Output the [X, Y] coordinate of the center of the cell containing the given text.  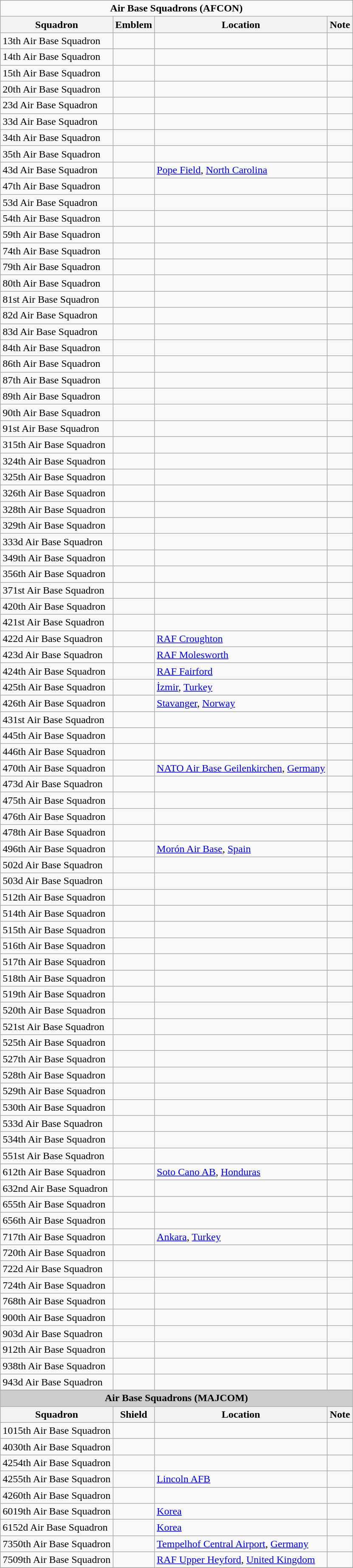
6019th Air Base Squadron [57, 1512]
328th Air Base Squadron [57, 510]
4255th Air Base Squadron [57, 1479]
325th Air Base Squadron [57, 477]
RAF Croughton [241, 639]
59th Air Base Squadron [57, 235]
356th Air Base Squadron [57, 574]
525th Air Base Squadron [57, 1043]
84th Air Base Squadron [57, 348]
RAF Molesworth [241, 655]
7350th Air Base Squadron [57, 1544]
4254th Air Base Squadron [57, 1463]
RAF Upper Heyford, United Kingdom [241, 1560]
43d Air Base Squadron [57, 170]
473d Air Base Squadron [57, 784]
4260th Air Base Squadron [57, 1495]
34th Air Base Squadron [57, 138]
81st Air Base Squadron [57, 299]
90th Air Base Squadron [57, 412]
Emblem [134, 25]
Pope Field, North Carolina [241, 170]
632nd Air Base Squadron [57, 1188]
74th Air Base Squadron [57, 251]
Lincoln AFB [241, 1479]
420th Air Base Squadron [57, 606]
6152d Air Base Squadron [57, 1528]
943d Air Base Squadron [57, 1382]
912th Air Base Squadron [57, 1350]
768th Air Base Squadron [57, 1301]
530th Air Base Squadron [57, 1107]
502d Air Base Squadron [57, 865]
Tempelhof Central Airport, Germany [241, 1544]
Air Base Squadrons (AFCON) [177, 8]
445th Air Base Squadron [57, 736]
717th Air Base Squadron [57, 1237]
1015th Air Base Squadron [57, 1430]
349th Air Base Squadron [57, 558]
371st Air Base Squadron [57, 590]
517th Air Base Squadron [57, 962]
Shield [134, 1414]
333d Air Base Squadron [57, 542]
534th Air Base Squadron [57, 1140]
Morón Air Base, Spain [241, 849]
14th Air Base Squadron [57, 57]
475th Air Base Squadron [57, 800]
15th Air Base Squadron [57, 73]
724th Air Base Squadron [57, 1285]
431st Air Base Squadron [57, 720]
900th Air Base Squadron [57, 1317]
533d Air Base Squadron [57, 1123]
Air Base Squadrons (MAJCOM) [177, 1398]
Ankara, Turkey [241, 1237]
35th Air Base Squadron [57, 154]
53d Air Base Squadron [57, 203]
551st Air Base Squadron [57, 1156]
476th Air Base Squadron [57, 816]
521st Air Base Squadron [57, 1027]
520th Air Base Squadron [57, 1011]
NATO Air Base Geilenkirchen, Germany [241, 768]
İzmir, Turkey [241, 687]
79th Air Base Squadron [57, 267]
612th Air Base Squadron [57, 1172]
655th Air Base Squadron [57, 1204]
82d Air Base Squadron [57, 315]
503d Air Base Squadron [57, 881]
518th Air Base Squadron [57, 978]
87th Air Base Squadron [57, 380]
425th Air Base Squadron [57, 687]
446th Air Base Squadron [57, 752]
86th Air Base Squadron [57, 364]
527th Air Base Squadron [57, 1059]
478th Air Base Squadron [57, 833]
326th Air Base Squadron [57, 493]
91st Air Base Squadron [57, 428]
426th Air Base Squadron [57, 703]
Soto Cano AB, Honduras [241, 1172]
89th Air Base Squadron [57, 396]
20th Air Base Squadron [57, 89]
512th Air Base Squadron [57, 897]
83d Air Base Squadron [57, 332]
722d Air Base Squadron [57, 1269]
Stavanger, Norway [241, 703]
329th Air Base Squadron [57, 526]
80th Air Base Squadron [57, 283]
519th Air Base Squadron [57, 994]
33d Air Base Squadron [57, 121]
4030th Air Base Squadron [57, 1447]
938th Air Base Squadron [57, 1366]
54th Air Base Squadron [57, 219]
422d Air Base Squadron [57, 639]
13th Air Base Squadron [57, 41]
23d Air Base Squadron [57, 105]
516th Air Base Squadron [57, 946]
423d Air Base Squadron [57, 655]
47th Air Base Squadron [57, 186]
515th Air Base Squadron [57, 929]
RAF Fairford [241, 671]
315th Air Base Squadron [57, 445]
529th Air Base Squadron [57, 1091]
470th Air Base Squadron [57, 768]
421st Air Base Squadron [57, 622]
903d Air Base Squadron [57, 1334]
7509th Air Base Squadron [57, 1560]
656th Air Base Squadron [57, 1220]
424th Air Base Squadron [57, 671]
514th Air Base Squadron [57, 913]
720th Air Base Squadron [57, 1253]
496th Air Base Squadron [57, 849]
528th Air Base Squadron [57, 1075]
324th Air Base Squadron [57, 461]
